From the cell containing the given text, extract its center point as (x, y) coordinate. 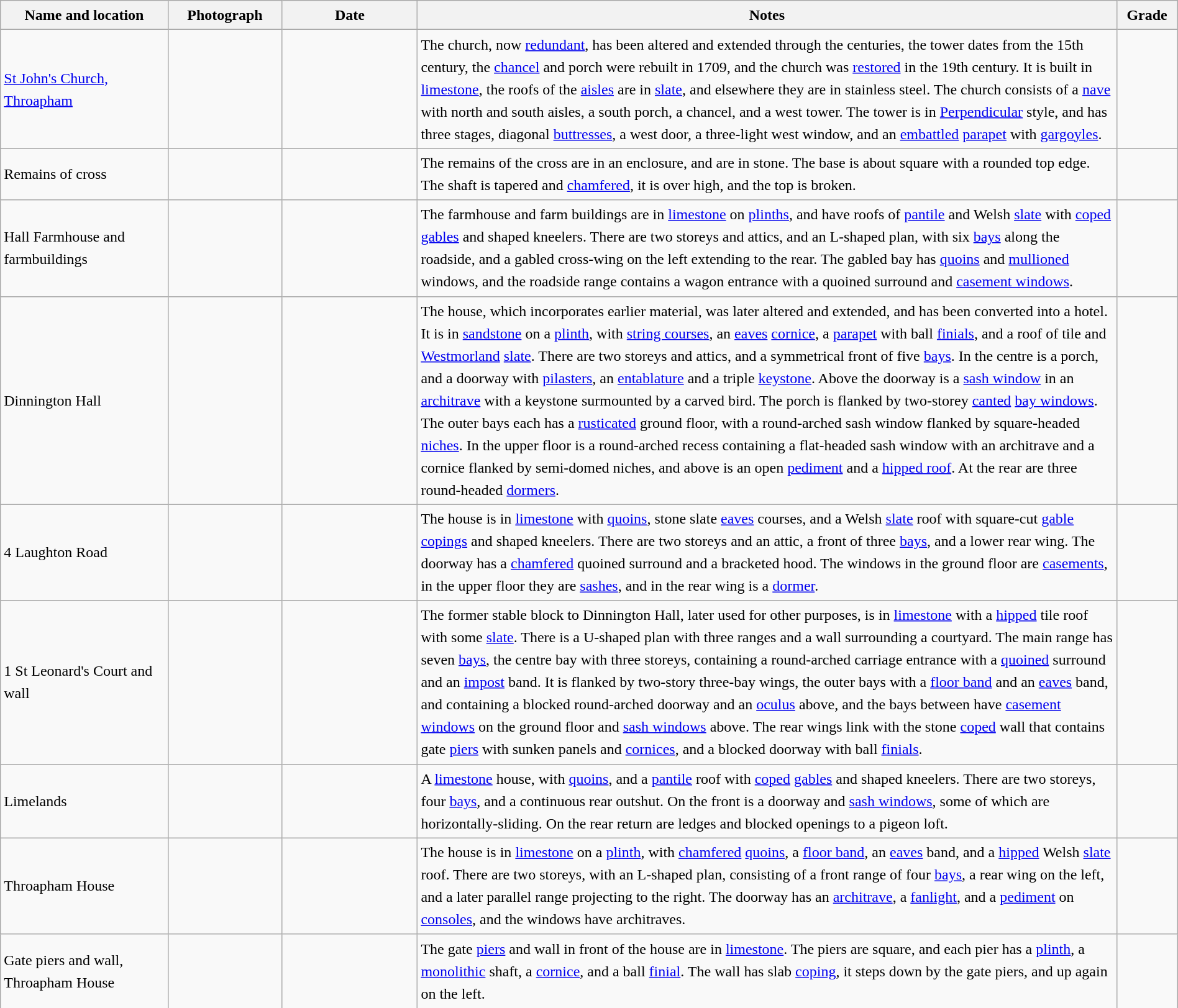
1 St Leonard's Court and wall (84, 682)
Remains of cross (84, 174)
Throapham House (84, 886)
Grade (1147, 15)
Dinnington Hall (84, 400)
Hall Farmhouse and farmbuildings (84, 248)
Notes (767, 15)
4 Laughton Road (84, 553)
Limelands (84, 801)
St John's Church, Throapham (84, 89)
Date (350, 15)
Photograph (225, 15)
Name and location (84, 15)
Gate piers and wall,Throapham House (84, 971)
